Locate the cell with the specified text and output its (x, y) center coordinate. 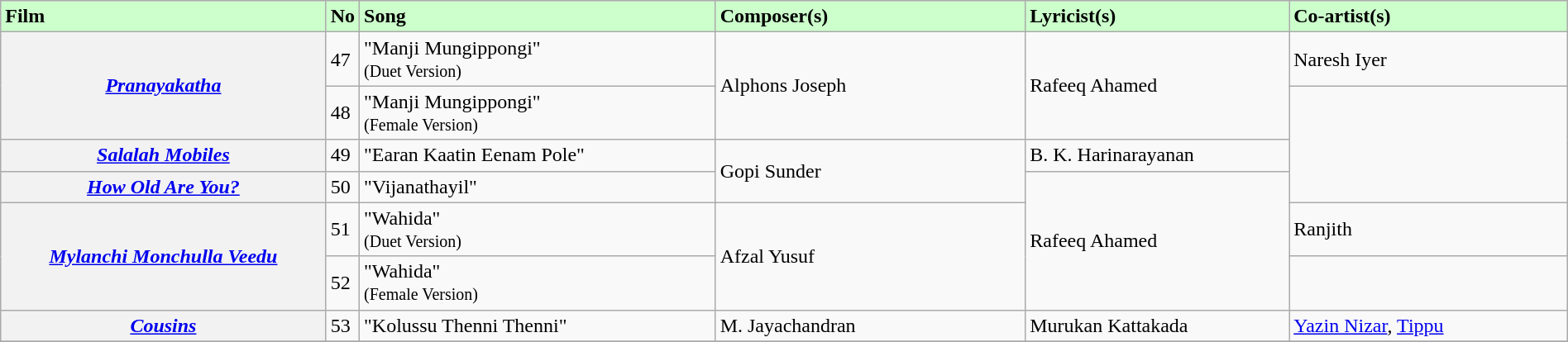
Lyricist(s) (1158, 17)
50 (342, 187)
Murukan Kattakada (1158, 325)
Naresh Iyer (1429, 59)
Pranayakatha (164, 86)
"Vijanathayil" (538, 187)
"Kolussu Thenni Thenni" (538, 325)
Composer(s) (870, 17)
52 (342, 283)
M. Jayachandran (870, 325)
Song (538, 17)
"Manji Mungippongi"(Female Version) (538, 112)
"Wahida"(Female Version) (538, 283)
"Manji Mungippongi"(Duet Version) (538, 59)
Alphons Joseph (870, 86)
Gopi Sunder (870, 171)
Co-artist(s) (1429, 17)
How Old Are You? (164, 187)
"Earan Kaatin Eenam Pole" (538, 155)
Ranjith (1429, 230)
47 (342, 59)
51 (342, 230)
No (342, 17)
Salalah Mobiles (164, 155)
"Wahida"(Duet Version) (538, 230)
Film (164, 17)
Yazin Nizar, Tippu (1429, 325)
53 (342, 325)
48 (342, 112)
Afzal Yusuf (870, 256)
Cousins (164, 325)
B. K. Harinarayanan (1158, 155)
Mylanchi Monchulla Veedu (164, 256)
49 (342, 155)
